Find where the given text appears and provide that cell's center as (x, y) coordinate. 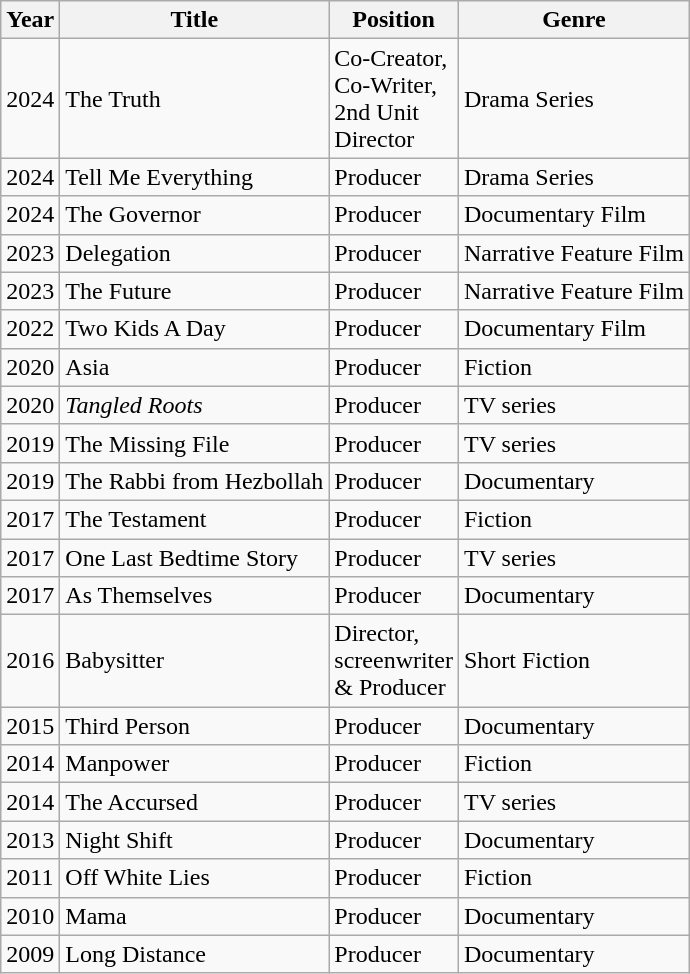
Short Fiction (574, 661)
The Governor (194, 215)
Mama (194, 916)
Title (194, 20)
The Accursed (194, 802)
Director, screenwriter & Producer (394, 661)
Night Shift (194, 840)
Delegation (194, 253)
The Truth (194, 98)
Babysitter (194, 661)
Tangled Roots (194, 405)
Manpower (194, 764)
2011 (30, 878)
2016 (30, 661)
One Last Bedtime Story (194, 557)
Tell Me Everything (194, 177)
2015 (30, 726)
Position (394, 20)
The Future (194, 291)
Off White Lies (194, 878)
Year (30, 20)
Third Person (194, 726)
Long Distance (194, 954)
The Rabbi from Hezbollah (194, 481)
The Missing File (194, 443)
The Testament (194, 519)
As Themselves (194, 596)
2013 (30, 840)
2010 (30, 916)
2009 (30, 954)
Asia (194, 367)
2022 (30, 329)
Co-Creator, Co-Writer, 2nd Unit Director (394, 98)
Genre (574, 20)
Two Kids A Day (194, 329)
